Return (X, Y) of the center of cell containing provided text 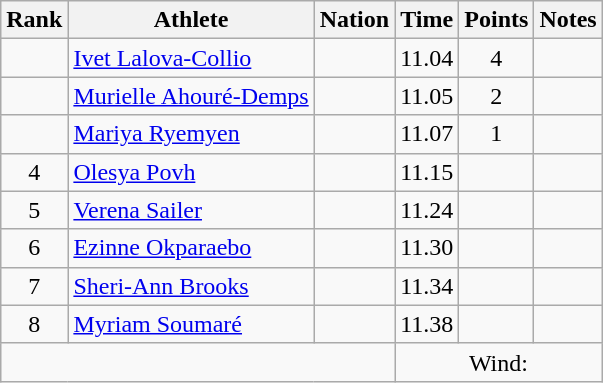
Points (496, 20)
Mariya Ryemyen (191, 134)
11.24 (427, 210)
5 (34, 210)
1 (496, 134)
11.04 (427, 58)
Ezinne Okparaebo (191, 248)
Nation (354, 20)
11.38 (427, 324)
Murielle Ahouré-Demps (191, 96)
Wind: (499, 362)
Sheri-Ann Brooks (191, 286)
Rank (34, 20)
11.07 (427, 134)
Ivet Lalova-Collio (191, 58)
2 (496, 96)
11.30 (427, 248)
Time (427, 20)
11.15 (427, 172)
Myriam Soumaré (191, 324)
Olesya Povh (191, 172)
11.34 (427, 286)
Notes (568, 20)
Verena Sailer (191, 210)
8 (34, 324)
6 (34, 248)
7 (34, 286)
Athlete (191, 20)
11.05 (427, 96)
